Identify which cell holds the provided text, then report its (x, y) central coordinate. 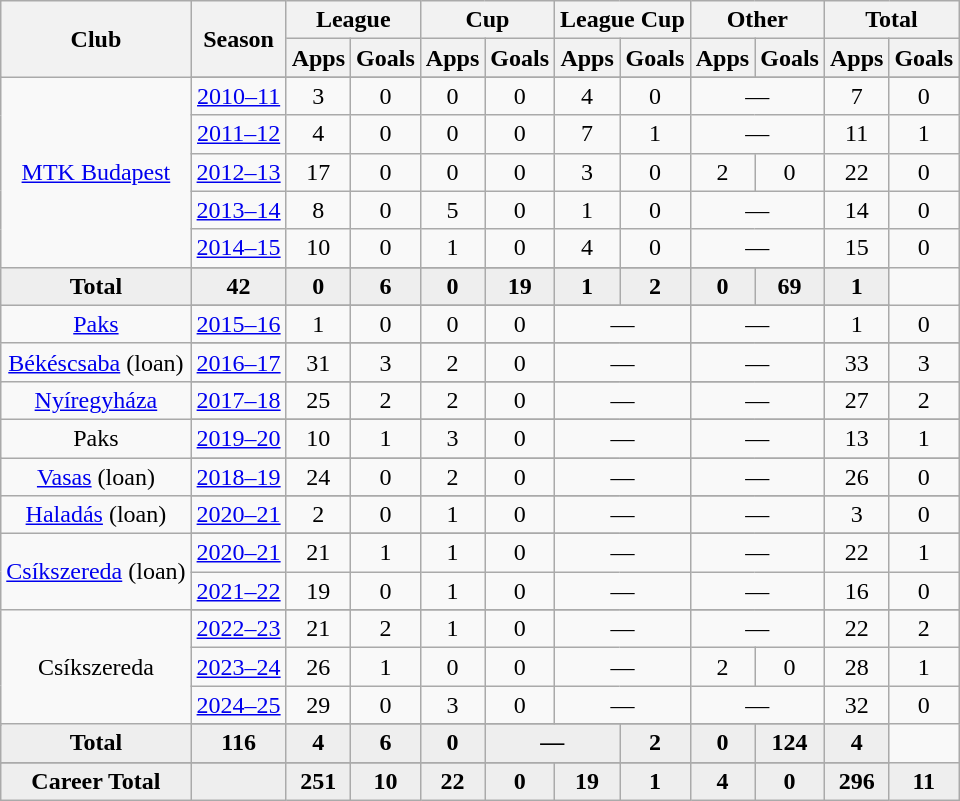
2015–16 (238, 324)
Club (96, 39)
2011–12 (238, 134)
2018–19 (238, 477)
27 (856, 400)
Békéscsaba (loan) (96, 362)
5 (452, 210)
2024–25 (238, 705)
Cup (487, 20)
29 (318, 705)
28 (856, 667)
Vasas (loan) (96, 477)
2023–24 (238, 667)
124 (790, 743)
2014–15 (238, 248)
Nyíregyháza (96, 400)
MTK Budapest (96, 172)
2021–22 (238, 591)
31 (318, 362)
Csíkszereda (loan) (96, 572)
League Cup (623, 20)
24 (318, 477)
13 (856, 438)
Season (238, 39)
116 (238, 743)
2017–18 (238, 400)
33 (856, 362)
16 (856, 591)
2016–17 (238, 362)
2012–13 (238, 172)
2013–14 (238, 210)
17 (318, 172)
14 (856, 210)
25 (318, 400)
Csíkszereda (96, 667)
Career Total (96, 781)
Other (757, 20)
Haladás (loan) (96, 515)
8 (318, 210)
2010–11 (238, 96)
2022–23 (238, 629)
69 (790, 286)
2019–20 (238, 438)
32 (856, 705)
League (353, 20)
15 (856, 248)
42 (238, 286)
251 (318, 781)
296 (856, 781)
